Detect which cell encompasses the target text, then output its (X, Y) center coordinate. 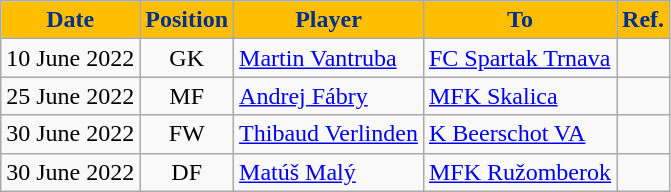
10 June 2022 (70, 58)
Ref. (644, 20)
Martin Vantruba (329, 58)
Andrej Fábry (329, 96)
Thibaud Verlinden (329, 134)
25 June 2022 (70, 96)
GK (187, 58)
MFK Skalica (520, 96)
To (520, 20)
DF (187, 172)
MF (187, 96)
Position (187, 20)
Date (70, 20)
FW (187, 134)
K Beerschot VA (520, 134)
Matúš Malý (329, 172)
FC Spartak Trnava (520, 58)
MFK Ružomberok (520, 172)
Player (329, 20)
